Capture the cell that displays the provided text and extract its [X, Y] central coordinate. 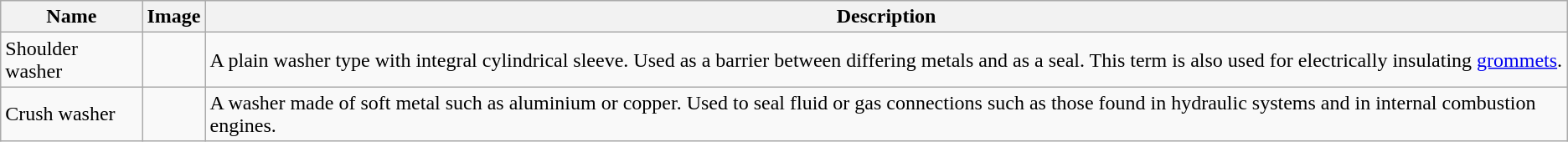
Crush washer [72, 114]
Shoulder washer [72, 60]
Description [886, 17]
Image [174, 17]
Name [72, 17]
